Detect which cell encompasses the target text, then output its (x, y) center coordinate. 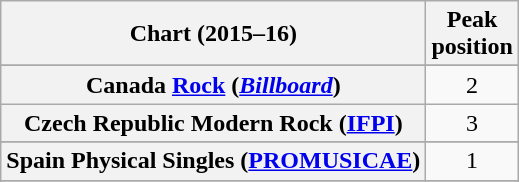
2 (472, 85)
Spain Physical Singles (PROMUSICAE) (214, 161)
Czech Republic Modern Rock (IFPI) (214, 123)
Canada Rock (Billboard) (214, 85)
3 (472, 123)
Chart (2015–16) (214, 34)
1 (472, 161)
Peakposition (472, 34)
